Return [X, Y] of the center of cell containing provided text 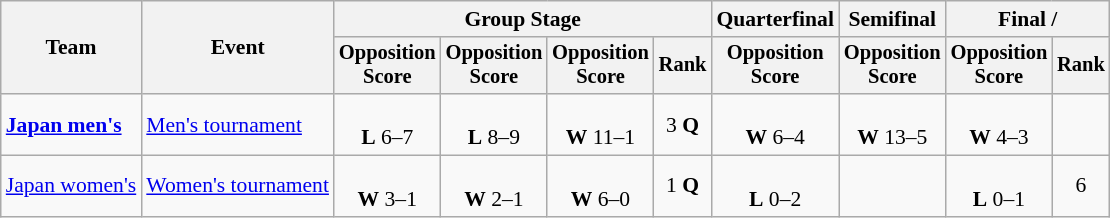
Event [238, 48]
Quarterfinal [775, 19]
W 11–1 [600, 124]
W 6–4 [775, 124]
Women's tournament [238, 186]
W 4–3 [1000, 124]
1 Q [683, 186]
W 2–1 [494, 186]
Japan men's [72, 124]
W 13–5 [892, 124]
Team [72, 48]
L 0–1 [1000, 186]
6 [1081, 186]
L 0–2 [775, 186]
Men's tournament [238, 124]
W 3–1 [388, 186]
W 6–0 [600, 186]
Semifinal [892, 19]
L 8–9 [494, 124]
3 Q [683, 124]
Group Stage [522, 19]
Final / [1028, 19]
L 6–7 [388, 124]
Japan women's [72, 186]
